Capture the cell that displays the provided text and extract its [x, y] central coordinate. 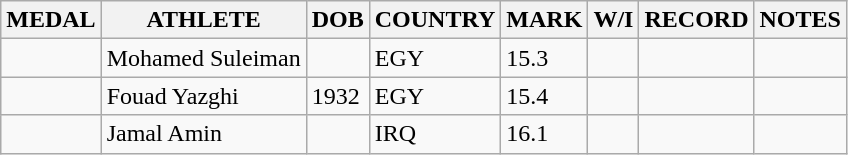
Mohamed Suleiman [204, 58]
1932 [338, 96]
Fouad Yazghi [204, 96]
NOTES [800, 20]
MARK [544, 20]
16.1 [544, 134]
15.4 [544, 96]
ATHLETE [204, 20]
MEDAL [51, 20]
15.3 [544, 58]
RECORD [696, 20]
W/I [614, 20]
DOB [338, 20]
COUNTRY [435, 20]
Jamal Amin [204, 134]
IRQ [435, 134]
